Determine the (x, y) coordinate at the center of the cell enclosing the given text.  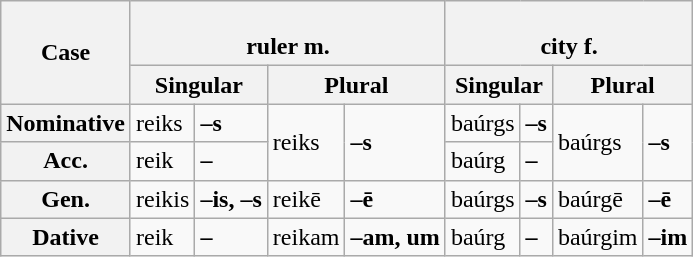
Dative (66, 237)
city f. (568, 34)
Nominative (66, 123)
–am, um (395, 237)
ruler m. (288, 34)
reikē (306, 199)
Gen. (66, 199)
baúrgim (598, 237)
Acc. (66, 161)
Case (66, 52)
–is, –s (231, 199)
baúrgē (598, 199)
reikam (306, 237)
reikis (162, 199)
–im (668, 237)
